Find where the given text appears and provide that cell's center as (x, y) coordinate. 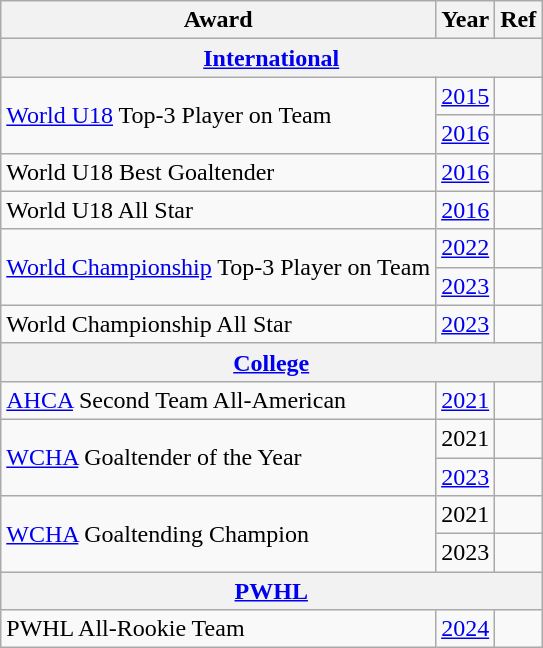
AHCA Second Team All-American (218, 400)
PWHL All-Rookie Team (218, 629)
World Championship Top-3 Player on Team (218, 267)
Award (218, 20)
World Championship All Star (218, 324)
WCHA Goaltender of the Year (218, 457)
WCHA Goaltending Champion (218, 534)
World U18 Best Goaltender (218, 172)
College (272, 362)
Ref (518, 20)
International (272, 58)
World U18 All Star (218, 210)
Year (466, 20)
2024 (466, 629)
World U18 Top-3 Player on Team (218, 115)
2015 (466, 96)
PWHL (272, 591)
2022 (466, 248)
